From the cell containing the given text, extract its center point as (x, y) coordinate. 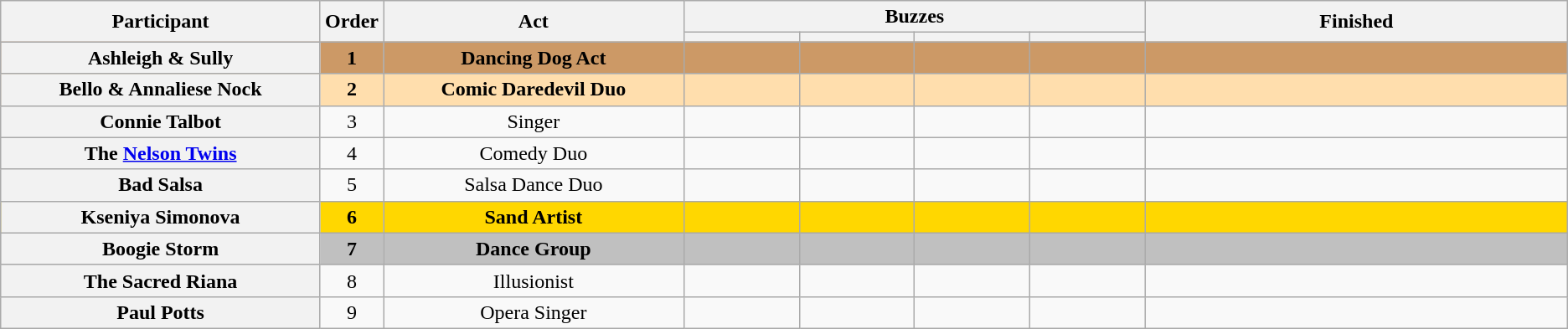
Salsa Dance Duo (534, 185)
Buzzes (915, 17)
7 (352, 249)
Finished (1357, 22)
Comic Daredevil Duo (534, 90)
5 (352, 185)
Singer (534, 121)
Ashleigh & Sully (161, 58)
2 (352, 90)
Order (352, 22)
Illusionist (534, 280)
Connie Talbot (161, 121)
The Nelson Twins (161, 153)
Comedy Duo (534, 153)
Dance Group (534, 249)
Participant (161, 22)
Bad Salsa (161, 185)
8 (352, 280)
The Sacred Riana (161, 280)
3 (352, 121)
Sand Artist (534, 217)
Paul Potts (161, 312)
Bello & Annaliese Nock (161, 90)
Opera Singer (534, 312)
Kseniya Simonova (161, 217)
4 (352, 153)
6 (352, 217)
Dancing Dog Act (534, 58)
9 (352, 312)
Boogie Storm (161, 249)
1 (352, 58)
Act (534, 22)
